Return (X, Y) of the center of cell containing provided text 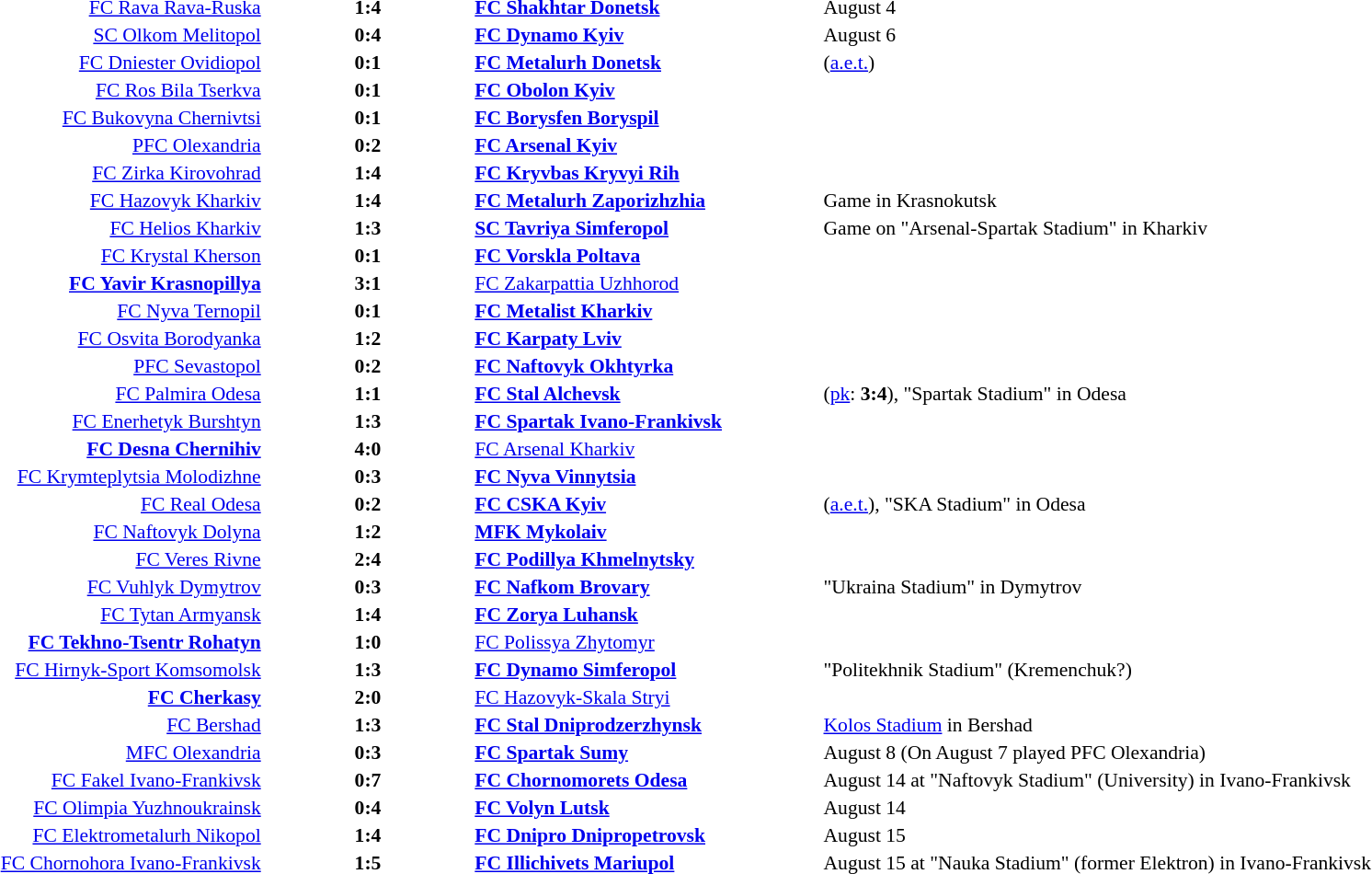
FC Chornomorets Odesa (647, 780)
FC Obolon Kyiv (647, 90)
FC Podillya Khmelnytsky (647, 559)
FC Arsenal Kyiv (647, 145)
FC Polissya Zhytomyr (647, 642)
0:7 (368, 780)
4:0 (368, 449)
SC Tavriya Simferopol (647, 228)
FC Borysfen Boryspil (647, 118)
FC Zorya Luhansk (647, 615)
FC CSKA Kyiv (647, 504)
1:0 (368, 642)
MFK Mykolaiv (647, 532)
FC Volyn Lutsk (647, 808)
FC Naftovyk Okhtyrka (647, 366)
FC Dnipro Dnipropetrovsk (647, 835)
FC Hazovyk-Skala Stryi (647, 697)
FC Stal Dniprodzerzhynsk (647, 725)
FC Kryvbas Kryvyi Rih (647, 173)
2:0 (368, 697)
FC Zakarpattia Uzhhorod (647, 283)
FC Stal Alchevsk (647, 394)
1:1 (368, 394)
FC Metalurh Zaporizhzhia (647, 201)
FC Dynamo Simferopol (647, 670)
FC Nyva Vinnytsia (647, 477)
FC Metalist Kharkiv (647, 311)
FC Spartak Ivano-Frankivsk (647, 421)
FC Nafkom Brovary (647, 587)
FC Karpaty Lviv (647, 339)
2:4 (368, 559)
FC Dynamo Kyiv (647, 35)
FC Arsenal Kharkiv (647, 449)
FC Metalurh Donetsk (647, 63)
3:1 (368, 283)
FC Spartak Sumy (647, 753)
FC Vorskla Poltava (647, 256)
